Identify which cell holds the provided text, then report its [X, Y] central coordinate. 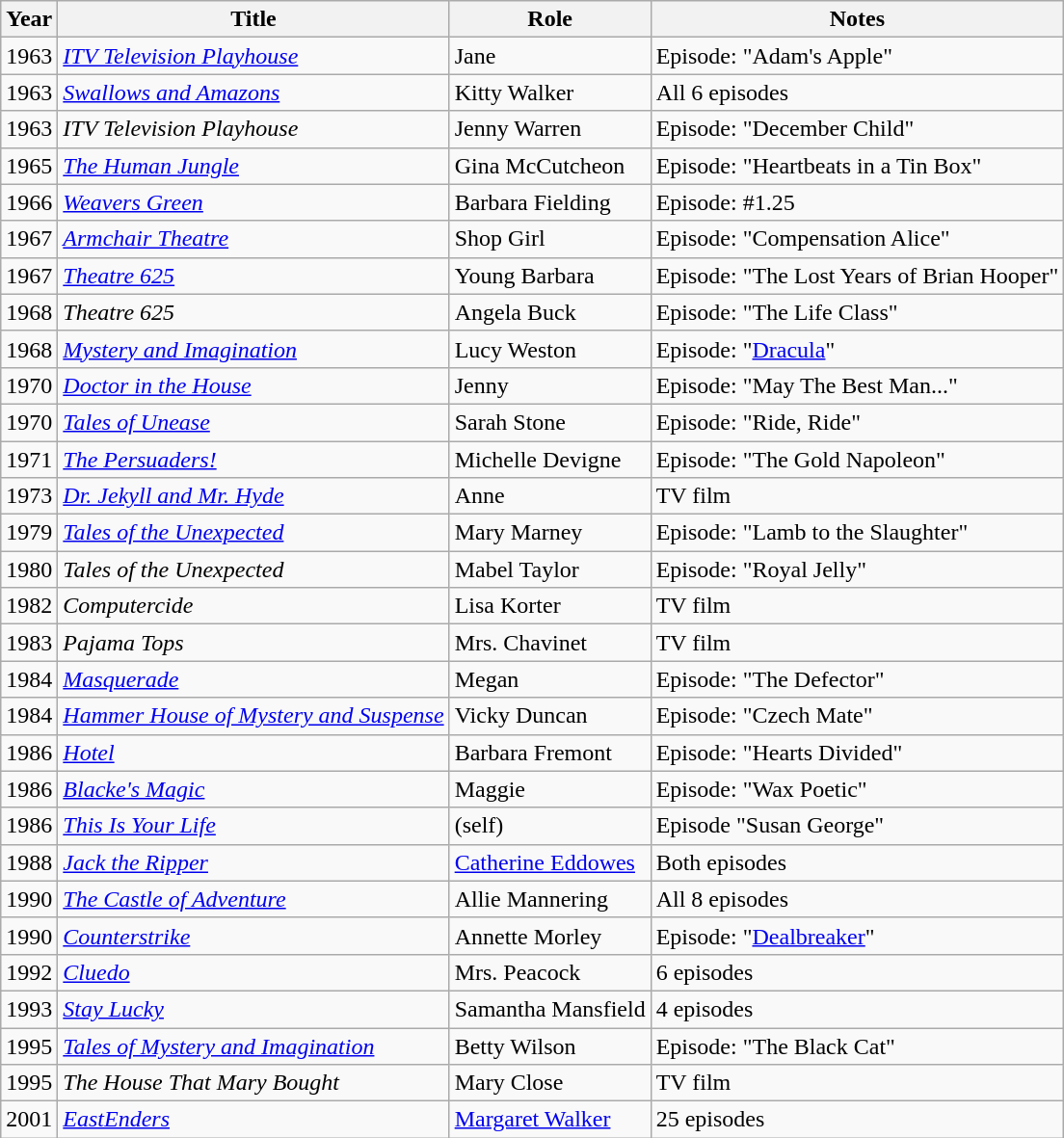
Mystery and Imagination [253, 349]
Megan [549, 679]
1979 [29, 533]
1973 [29, 496]
Blacke's Magic [253, 789]
Doctor in the House [253, 385]
Hammer House of Mystery and Suspense [253, 716]
EastEnders [253, 1120]
Episode: "Dracula" [858, 349]
Jenny Warren [549, 129]
1983 [29, 643]
Mrs. Peacock [549, 972]
Catherine Eddowes [549, 862]
1982 [29, 606]
Episode: "Dealbreaker" [858, 936]
Gina McCutcheon [549, 166]
Episode "Susan George" [858, 826]
Episode: "The Defector" [858, 679]
Episode: "December Child" [858, 129]
1993 [29, 1009]
Betty Wilson [549, 1045]
Episode: "Heartbeats in a Tin Box" [858, 166]
Young Barbara [549, 276]
Title [253, 19]
Computercide [253, 606]
Mary Marney [549, 533]
The Persuaders! [253, 460]
Mrs. Chavinet [549, 643]
Episode: "Hearts Divided" [858, 753]
Episode: "Compensation Alice" [858, 239]
Annette Morley [549, 936]
Tales of Mystery and Imagination [253, 1045]
Episode: "Royal Jelly" [858, 569]
Counterstrike [253, 936]
Barbara Fremont [549, 753]
Samantha Mansfield [549, 1009]
1980 [29, 569]
Tales of Unease [253, 422]
Episode: "Czech Mate" [858, 716]
Lucy Weston [549, 349]
Weavers Green [253, 202]
Episode: "Wax Poetic" [858, 789]
Cluedo [253, 972]
Dr. Jekyll and Mr. Hyde [253, 496]
4 episodes [858, 1009]
Kitty Walker [549, 93]
Episode: "The Lost Years of Brian Hooper" [858, 276]
Mary Close [549, 1083]
Allie Mannering [549, 899]
(self) [549, 826]
1988 [29, 862]
1971 [29, 460]
The Human Jungle [253, 166]
Role [549, 19]
Vicky Duncan [549, 716]
All 6 episodes [858, 93]
Episode: "May The Best Man..." [858, 385]
1965 [29, 166]
Swallows and Amazons [253, 93]
6 episodes [858, 972]
Pajama Tops [253, 643]
The Castle of Adventure [253, 899]
Angela Buck [549, 312]
Stay Lucky [253, 1009]
Maggie [549, 789]
Notes [858, 19]
Episode: "Adam's Apple" [858, 56]
This Is Your Life [253, 826]
Michelle Devigne [549, 460]
Masquerade [253, 679]
Episode: "The Black Cat" [858, 1045]
2001 [29, 1120]
All 8 episodes [858, 899]
Jack the Ripper [253, 862]
1992 [29, 972]
Jane [549, 56]
Episode: "The Gold Napoleon" [858, 460]
Hotel [253, 753]
Episode: #1.25 [858, 202]
Both episodes [858, 862]
Sarah Stone [549, 422]
Mabel Taylor [549, 569]
1966 [29, 202]
Episode: "Ride, Ride" [858, 422]
Year [29, 19]
The House That Mary Bought [253, 1083]
Anne [549, 496]
Barbara Fielding [549, 202]
25 episodes [858, 1120]
Shop Girl [549, 239]
Episode: "Lamb to the Slaughter" [858, 533]
Lisa Korter [549, 606]
Armchair Theatre [253, 239]
Margaret Walker [549, 1120]
Jenny [549, 385]
Episode: "The Life Class" [858, 312]
